Search for the cell housing the specified text and yield its [X, Y] center coordinate. 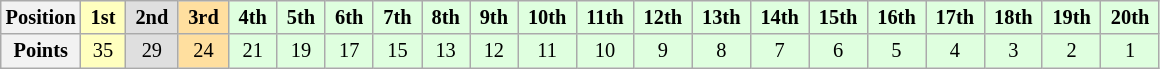
19th [1071, 17]
15th [838, 17]
5 [896, 51]
8 [721, 51]
7th [397, 17]
14th [779, 17]
29 [152, 51]
3rd [203, 17]
24 [203, 51]
12th [663, 17]
9th [494, 17]
35 [104, 51]
6th [349, 17]
17th [955, 17]
5th [301, 17]
10 [604, 51]
13 [446, 51]
7 [779, 51]
16th [896, 17]
9 [663, 51]
21 [253, 51]
11th [604, 17]
4th [253, 17]
Points [41, 51]
1 [1130, 51]
2 [1071, 51]
18th [1013, 17]
6 [838, 51]
8th [446, 17]
17 [349, 51]
Position [41, 17]
3 [1013, 51]
12 [494, 51]
2nd [152, 17]
11 [547, 51]
1st [104, 17]
13th [721, 17]
4 [955, 51]
20th [1130, 17]
10th [547, 17]
15 [397, 51]
19 [301, 51]
